Search for the cell housing the specified text and yield its [x, y] center coordinate. 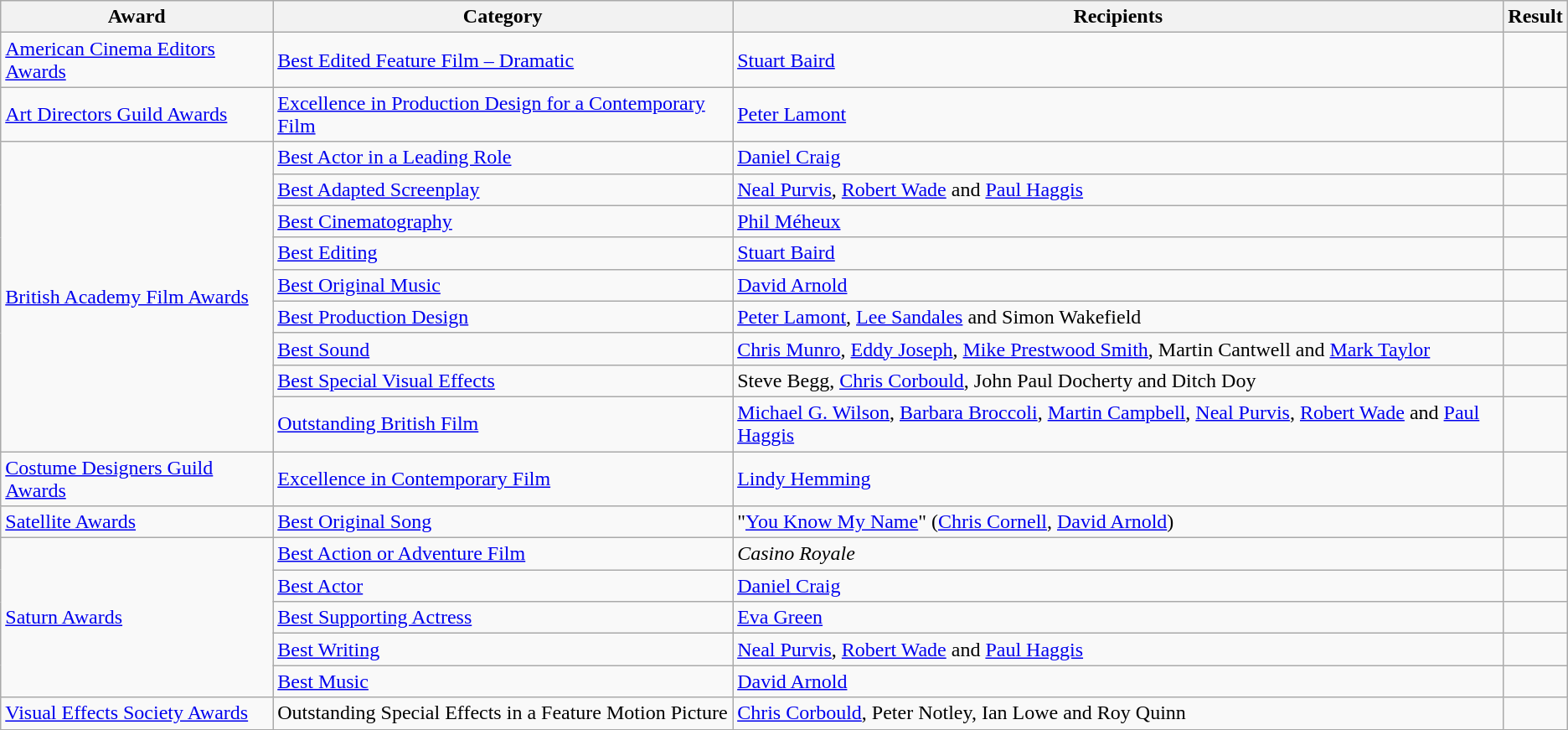
Best Actor in a Leading Role [503, 158]
"You Know My Name" (Chris Cornell, David Arnold) [1118, 522]
Best Supporting Actress [503, 618]
Excellence in Contemporary Film [503, 478]
Best Special Visual Effects [503, 381]
Best Actor [503, 586]
Peter Lamont, Lee Sandales and Simon Wakefield [1118, 317]
Best Sound [503, 349]
Best Action or Adventure Film [503, 554]
Outstanding British Film [503, 424]
Costume Designers Guild Awards [137, 478]
Result [1535, 17]
Chris Corbould, Peter Notley, Ian Lowe and Roy Quinn [1118, 713]
Best Production Design [503, 317]
Excellence in Production Design for a Contemporary Film [503, 114]
Steve Begg, Chris Corbould, John Paul Docherty and Ditch Doy [1118, 381]
Category [503, 17]
American Cinema Editors Awards [137, 60]
Outstanding Special Effects in a Feature Motion Picture [503, 713]
Saturn Awards [137, 618]
Best Writing [503, 650]
Phil Méheux [1118, 221]
Best Original Song [503, 522]
Eva Green [1118, 618]
Best Editing [503, 253]
Best Edited Feature Film – Dramatic [503, 60]
Art Directors Guild Awards [137, 114]
British Academy Film Awards [137, 297]
Recipients [1118, 17]
Best Music [503, 681]
Chris Munro, Eddy Joseph, Mike Prestwood Smith, Martin Cantwell and Mark Taylor [1118, 349]
Michael G. Wilson, Barbara Broccoli, Martin Campbell, Neal Purvis, Robert Wade and Paul Haggis [1118, 424]
Peter Lamont [1118, 114]
Casino Royale [1118, 554]
Award [137, 17]
Best Adapted Screenplay [503, 189]
Satellite Awards [137, 522]
Lindy Hemming [1118, 478]
Best Cinematography [503, 221]
Best Original Music [503, 285]
Visual Effects Society Awards [137, 713]
